Return the (x, y) coordinate for the center point of the cell that contains the specified text.  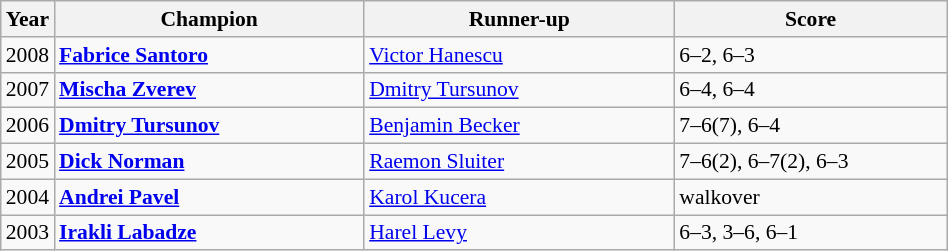
Raemon Sluiter (519, 162)
6–3, 3–6, 6–1 (810, 233)
7–6(2), 6–7(2), 6–3 (810, 162)
Andrei Pavel (209, 197)
Champion (209, 19)
2006 (28, 126)
2008 (28, 55)
2004 (28, 197)
Karol Kucera (519, 197)
6–2, 6–3 (810, 55)
Fabrice Santoro (209, 55)
Dick Norman (209, 162)
2005 (28, 162)
6–4, 6–4 (810, 90)
Mischa Zverev (209, 90)
walkover (810, 197)
Runner-up (519, 19)
Victor Hanescu (519, 55)
7–6(7), 6–4 (810, 126)
Benjamin Becker (519, 126)
Harel Levy (519, 233)
2003 (28, 233)
Year (28, 19)
Score (810, 19)
Irakli Labadze (209, 233)
2007 (28, 90)
